Output the (X, Y) coordinate of the center of the cell containing the given text.  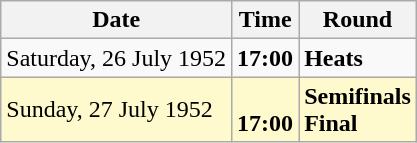
Heats (358, 58)
Time (266, 20)
SemifinalsFinal (358, 110)
Date (116, 20)
Round (358, 20)
Saturday, 26 July 1952 (116, 58)
Sunday, 27 July 1952 (116, 110)
